Pinpoint the cell where the given text exists, returning its [x, y] midpoint coordinate. 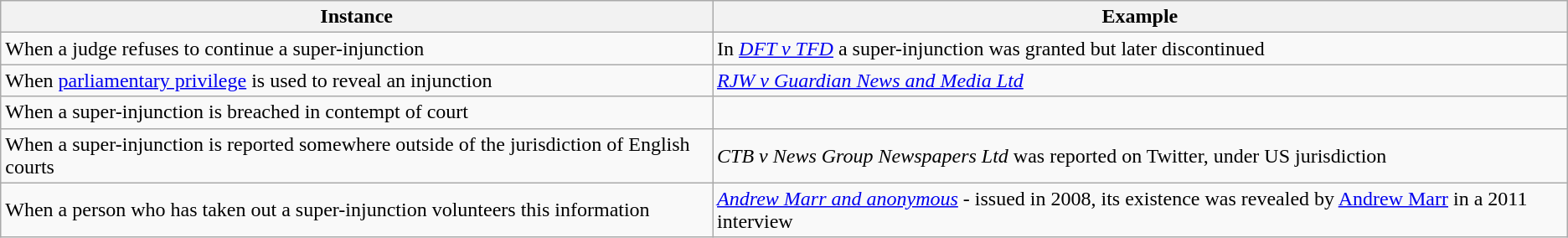
Example [1141, 17]
Instance [357, 17]
When a super-injunction is breached in contempt of court [357, 112]
RJW v Guardian News and Media Ltd [1141, 80]
When a person who has taken out a super-injunction volunteers this information [357, 210]
Andrew Marr and anonymous - issued in 2008, its existence was revealed by Andrew Marr in a 2011 interview [1141, 210]
CTB v News Group Newspapers Ltd was reported on Twitter, under US jurisdiction [1141, 156]
In DFT v TFD a super-injunction was granted but later discontinued [1141, 49]
When a judge refuses to continue a super-injunction [357, 49]
When parliamentary privilege is used to reveal an injunction [357, 80]
When a super-injunction is reported somewhere outside of the jurisdiction of English courts [357, 156]
